From the cell containing the given text, extract its center point as (x, y) coordinate. 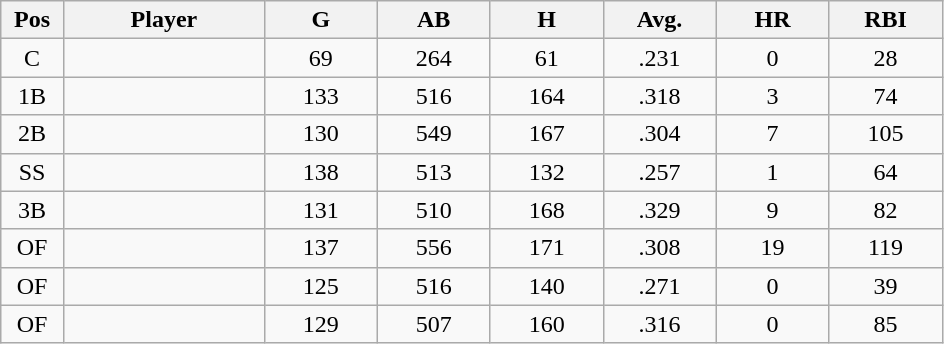
105 (886, 134)
264 (434, 58)
129 (320, 324)
SS (32, 172)
85 (886, 324)
119 (886, 248)
.329 (660, 210)
64 (886, 172)
61 (546, 58)
164 (546, 96)
Player (164, 20)
3 (772, 96)
HR (772, 20)
1 (772, 172)
510 (434, 210)
513 (434, 172)
131 (320, 210)
82 (886, 210)
.318 (660, 96)
19 (772, 248)
.231 (660, 58)
.257 (660, 172)
2B (32, 134)
125 (320, 286)
.304 (660, 134)
H (546, 20)
133 (320, 96)
Avg. (660, 20)
C (32, 58)
138 (320, 172)
137 (320, 248)
.308 (660, 248)
74 (886, 96)
Pos (32, 20)
167 (546, 134)
39 (886, 286)
7 (772, 134)
RBI (886, 20)
130 (320, 134)
69 (320, 58)
140 (546, 286)
168 (546, 210)
171 (546, 248)
28 (886, 58)
AB (434, 20)
556 (434, 248)
160 (546, 324)
549 (434, 134)
3B (32, 210)
507 (434, 324)
G (320, 20)
9 (772, 210)
1B (32, 96)
.271 (660, 286)
.316 (660, 324)
132 (546, 172)
